Pinpoint the cell where the given text exists, returning its [X, Y] midpoint coordinate. 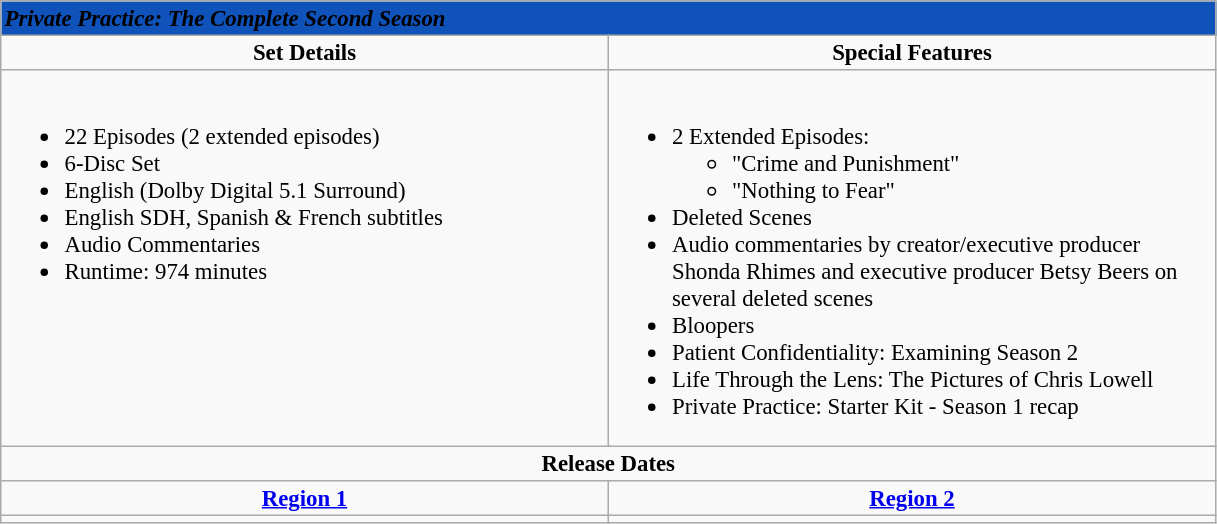
Special Features [912, 52]
Region 2 [912, 498]
Release Dates [608, 464]
Set Details [305, 52]
Private Practice: The Complete Second Season [608, 18]
Region 1 [305, 498]
